Extract the (X, Y) coordinate from the center of the cell holding the provided text.  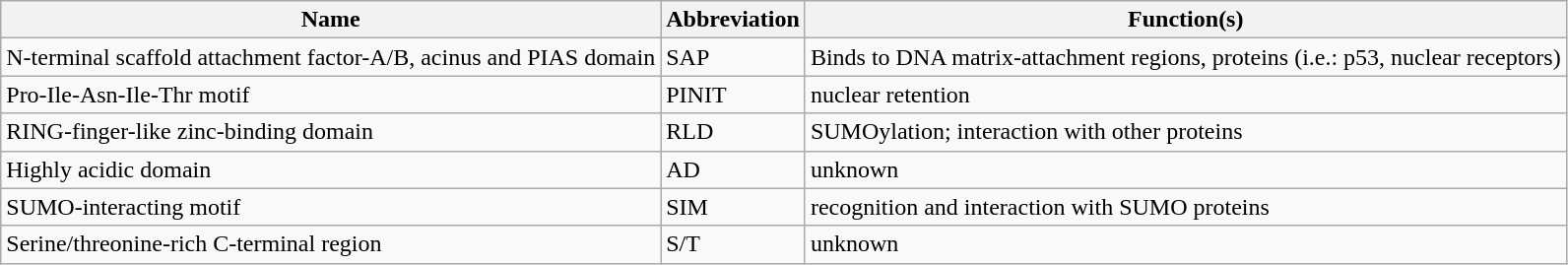
nuclear retention (1186, 95)
SUMOylation; interaction with other proteins (1186, 132)
recognition and interaction with SUMO proteins (1186, 207)
Name (331, 20)
Function(s) (1186, 20)
RLD (733, 132)
Abbreviation (733, 20)
SIM (733, 207)
Serine/threonine-rich C-terminal region (331, 244)
S/T (733, 244)
PINIT (733, 95)
SAP (733, 57)
RING-finger-like zinc-binding domain (331, 132)
Highly acidic domain (331, 169)
N-terminal scaffold attachment factor-A/B, acinus and PIAS domain (331, 57)
SUMO-interacting motif (331, 207)
Pro-Ile-Asn-Ile-Thr motif (331, 95)
AD (733, 169)
Binds to DNA matrix-attachment regions, proteins (i.e.: p53, nuclear receptors) (1186, 57)
